For the text-containing cell, return its midpoint in [X, Y] coordinate format. 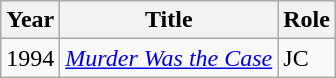
Role [307, 20]
1994 [30, 58]
Murder Was the Case [169, 58]
JC [307, 58]
Title [169, 20]
Year [30, 20]
